Extract the (X, Y) coordinate from the center of the cell holding the provided text.  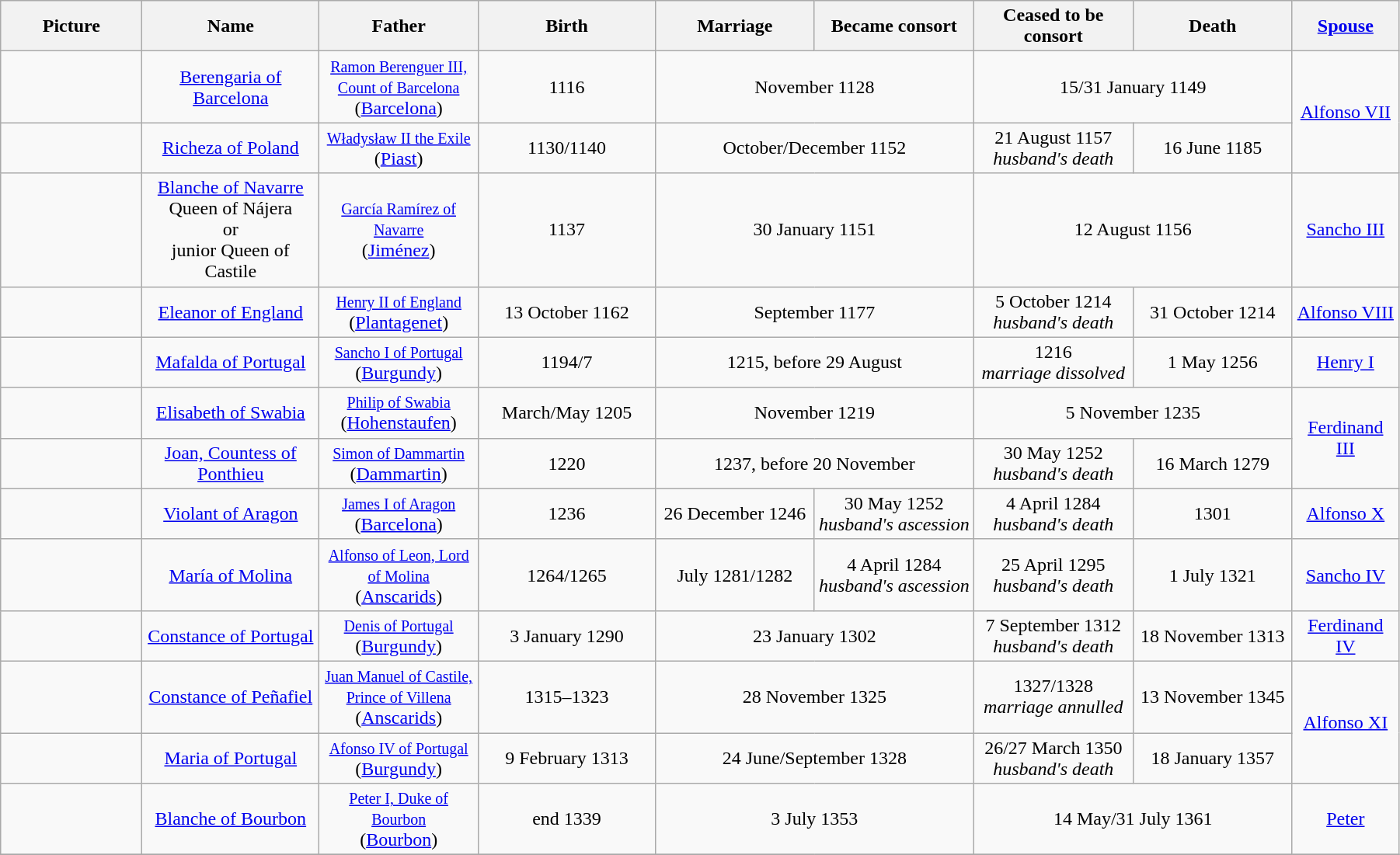
1 May 1256 (1212, 362)
Birth (567, 26)
Picture (71, 26)
Mafalda of Portugal (231, 362)
November 1219 (814, 413)
1315–1323 (567, 697)
Violant of Aragon (231, 514)
Berengaria of Barcelona (231, 87)
Henry I (1346, 362)
21 August 1157husband's death (1053, 148)
24 June/September 1328 (814, 758)
18 November 1313 (1212, 635)
Denis of Portugal (Burgundy) (399, 635)
Richeza of Poland (231, 148)
Elisabeth of Swabia (231, 413)
13 November 1345 (1212, 697)
30 January 1151 (814, 230)
23 January 1302 (814, 635)
1220 (567, 463)
Ceased to be consort (1053, 26)
Simon of Dammartin (Dammartin) (399, 463)
28 November 1325 (814, 697)
26/27 March 1350 husband's death (1053, 758)
Henry II of England (Plantagenet) (399, 312)
7 September 1312husband's death (1053, 635)
Blanche of NavarreQueen of Nájera orjunior Queen of Castile (231, 230)
30 May 1252husband's ascession (893, 514)
María of Molina (231, 575)
Eleanor of England (231, 312)
12 August 1156 (1133, 230)
Marriage (735, 26)
Sancho IV (1346, 575)
Sancho I of Portugal (Burgundy) (399, 362)
Became consort (893, 26)
García Ramírez of Navarre (Jiménez) (399, 230)
Alfonso VII (1346, 112)
16 March 1279 (1212, 463)
Constance of Portugal (231, 635)
1327/1328 marriage annulled (1053, 697)
3 January 1290 (567, 635)
Father (399, 26)
31 October 1214 (1212, 312)
1237, before 20 November (814, 463)
Ferdinand IV (1346, 635)
Władysław II the Exile (Piast) (399, 148)
Alfonso of Leon, Lord of Molina (Anscarids) (399, 575)
9 February 1313 (567, 758)
13 October 1162 (567, 312)
Afonso IV of Portugal (Burgundy) (399, 758)
Alfonso XI (1346, 722)
end 1339 (567, 819)
1 July 1321 (1212, 575)
1301 (1212, 514)
Maria of Portugal (231, 758)
1137 (567, 230)
Constance of Peñafiel (231, 697)
Name (231, 26)
1264/1265 (567, 575)
Philip of Swabia (Hohenstaufen) (399, 413)
Sancho III (1346, 230)
Peter I, Duke of Bourbon (Bourbon) (399, 819)
November 1128 (814, 87)
4 April 1284husband's ascession (893, 575)
September 1177 (814, 312)
1216marriage dissolved (1053, 362)
14 May/31 July 1361 (1133, 819)
Alfonso X (1346, 514)
James I of Aragon (Barcelona) (399, 514)
3 July 1353 (814, 819)
15/31 January 1149 (1133, 87)
30 May 1252husband's death (1053, 463)
1236 (567, 514)
18 January 1357 (1212, 758)
16 June 1185 (1212, 148)
March/May 1205 (567, 413)
Ramon Berenguer III, Count of Barcelona (Barcelona) (399, 87)
5 November 1235 (1133, 413)
1215, before 29 August (814, 362)
Alfonso VIII (1346, 312)
October/December 1152 (814, 148)
Ferdinand III (1346, 438)
1116 (567, 87)
Blanche of Bourbon (231, 819)
Spouse (1346, 26)
4 April 1284husband's death (1053, 514)
July 1281/1282 (735, 575)
25 April 1295husband's death (1053, 575)
1194/7 (567, 362)
Joan, Countess of Ponthieu (231, 463)
1130/1140 (567, 148)
Juan Manuel of Castile, Prince of Villena (Anscarids) (399, 697)
26 December 1246 (735, 514)
5 October 1214husband's death (1053, 312)
Peter (1346, 819)
Death (1212, 26)
